Detect which cell encompasses the target text, then output its [x, y] center coordinate. 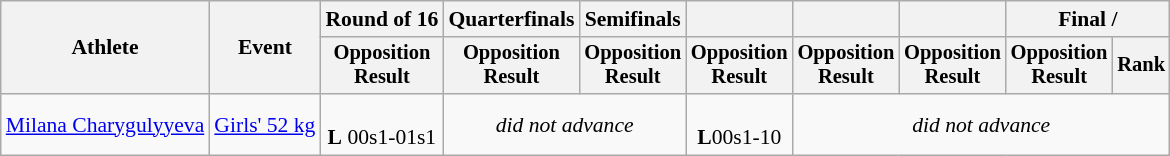
Semifinals [632, 19]
Final / [1088, 19]
Quarterfinals [511, 19]
Event [264, 48]
Athlete [106, 48]
L 00s1-01s1 [382, 124]
Girls' 52 kg [264, 124]
Milana Charygulyyeva [106, 124]
L00s1-10 [740, 124]
Rank [1141, 66]
Round of 16 [382, 19]
